Locate the cell with the specified text and output its (x, y) center coordinate. 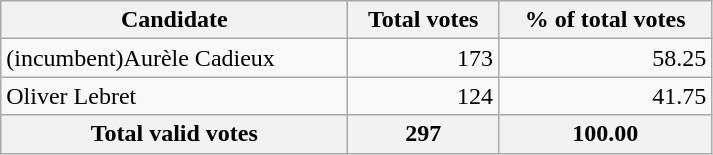
173 (424, 58)
Total votes (424, 20)
(incumbent)Aurèle Cadieux (174, 58)
Total valid votes (174, 134)
58.25 (606, 58)
41.75 (606, 96)
Oliver Lebret (174, 96)
% of total votes (606, 20)
124 (424, 96)
297 (424, 134)
100.00 (606, 134)
Candidate (174, 20)
